Return (X, Y) of the center of cell containing provided text 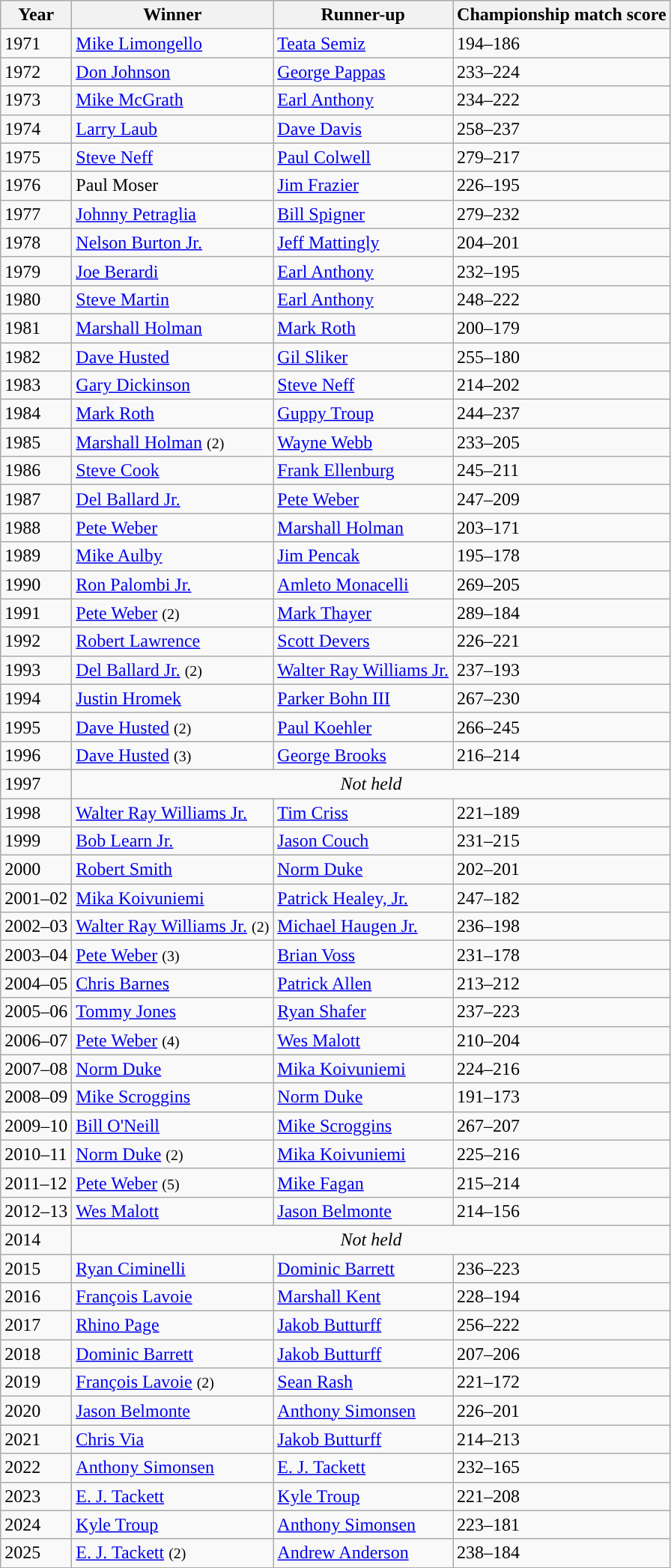
2012–13 (36, 1211)
Dave Husted (3) (172, 755)
Brian Voss (363, 955)
245–211 (562, 471)
233–205 (562, 442)
Sean Rash (363, 1382)
Marshall Kent (363, 1297)
Robert Smith (172, 870)
2014 (36, 1239)
Tim Criss (363, 812)
1971 (36, 43)
2025 (36, 1553)
1982 (36, 357)
237–223 (562, 1012)
247–209 (562, 499)
1986 (36, 471)
1978 (36, 242)
Pete Weber (4) (172, 1040)
269–205 (562, 585)
231–215 (562, 841)
232–165 (562, 1468)
234–222 (562, 100)
Bill Spigner (363, 214)
E. J. Tackett (2) (172, 1553)
Rhino Page (172, 1326)
2015 (36, 1269)
Steve Martin (172, 299)
1996 (36, 755)
225–216 (562, 1154)
2016 (36, 1297)
Paul Koehler (363, 727)
Parker Bohn III (363, 698)
226–221 (562, 641)
Championship match score (562, 15)
1981 (36, 328)
Andrew Anderson (363, 1553)
214–156 (562, 1211)
1975 (36, 157)
Bob Learn Jr. (172, 841)
1997 (36, 784)
2000 (36, 870)
231–178 (562, 955)
Joe Berardi (172, 271)
Del Ballard Jr. (172, 499)
1995 (36, 727)
2008–09 (36, 1097)
1992 (36, 641)
Marshall Holman (2) (172, 442)
256–222 (562, 1326)
202–201 (562, 870)
Mike Aulby (172, 556)
228–194 (562, 1297)
2011–12 (36, 1183)
2010–11 (36, 1154)
1998 (36, 812)
Teata Semiz (363, 43)
207–206 (562, 1354)
191–173 (562, 1097)
2005–06 (36, 1012)
195–178 (562, 556)
Pete Weber (2) (172, 613)
2018 (36, 1354)
2009–10 (36, 1126)
2001–02 (36, 898)
Jason Couch (363, 841)
221–189 (562, 812)
Dave Davis (363, 129)
Gary Dickinson (172, 385)
Winner (172, 15)
Robert Lawrence (172, 641)
289–184 (562, 613)
2019 (36, 1382)
2022 (36, 1468)
Steve Cook (172, 471)
Tommy Jones (172, 1012)
214–202 (562, 385)
Walter Ray Williams Jr. (2) (172, 927)
1994 (36, 698)
279–232 (562, 214)
1983 (36, 385)
Ryan Ciminelli (172, 1269)
194–186 (562, 43)
Larry Laub (172, 129)
236–198 (562, 927)
Scott Devers (363, 641)
Amleto Monacelli (363, 585)
238–184 (562, 1553)
Jim Pencak (363, 556)
Dave Husted (2) (172, 727)
Dave Husted (172, 357)
Paul Moser (172, 186)
2004–05 (36, 983)
Mike Limongello (172, 43)
267–207 (562, 1126)
1991 (36, 613)
Gil Sliker (363, 357)
Bill O'Neill (172, 1126)
221–172 (562, 1382)
Wayne Webb (363, 442)
1972 (36, 72)
1980 (36, 299)
Pete Weber (3) (172, 955)
2020 (36, 1411)
Mike McGrath (172, 100)
Jeff Mattingly (363, 242)
1979 (36, 271)
1999 (36, 841)
1990 (36, 585)
279–217 (562, 157)
1976 (36, 186)
2021 (36, 1439)
248–222 (562, 299)
1988 (36, 528)
213–212 (562, 983)
Johnny Petraglia (172, 214)
2006–07 (36, 1040)
Mike Fagan (363, 1183)
Chris Via (172, 1439)
204–201 (562, 242)
200–179 (562, 328)
Guppy Troup (363, 414)
2003–04 (36, 955)
214–213 (562, 1439)
224–216 (562, 1069)
1987 (36, 499)
2002–03 (36, 927)
Ron Palombi Jr. (172, 585)
1974 (36, 129)
233–224 (562, 72)
Ryan Shafer (363, 1012)
Paul Colwell (363, 157)
247–182 (562, 898)
255–180 (562, 357)
François Lavoie (172, 1297)
266–245 (562, 727)
226–201 (562, 1411)
Del Ballard Jr. (2) (172, 670)
1989 (36, 556)
1984 (36, 414)
1973 (36, 100)
237–193 (562, 670)
Chris Barnes (172, 983)
203–171 (562, 528)
2007–08 (36, 1069)
2023 (36, 1496)
Patrick Healey, Jr. (363, 898)
215–214 (562, 1183)
1993 (36, 670)
George Brooks (363, 755)
267–230 (562, 698)
258–237 (562, 129)
1977 (36, 214)
210–204 (562, 1040)
Nelson Burton Jr. (172, 242)
244–237 (562, 414)
Frank Ellenburg (363, 471)
232–195 (562, 271)
2017 (36, 1326)
1985 (36, 442)
Pete Weber (5) (172, 1183)
Mark Thayer (363, 613)
Michael Haugen Jr. (363, 927)
Norm Duke (2) (172, 1154)
Justin Hromek (172, 698)
226–195 (562, 186)
221–208 (562, 1496)
Patrick Allen (363, 983)
2024 (36, 1525)
George Pappas (363, 72)
216–214 (562, 755)
223–181 (562, 1525)
Jim Frazier (363, 186)
236–223 (562, 1269)
François Lavoie (2) (172, 1382)
Don Johnson (172, 72)
Year (36, 15)
Runner-up (363, 15)
